Return [x, y] of the center of cell containing provided text 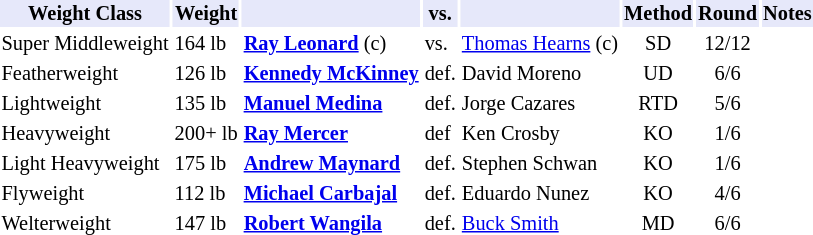
Method [658, 14]
126 lb [206, 74]
175 lb [206, 164]
Weight Class [85, 14]
Round [728, 14]
RTD [658, 104]
200+ lb [206, 134]
Weight [206, 14]
Kennedy McKinney [331, 74]
135 lb [206, 104]
Michael Carbajal [331, 194]
Jorge Cazares [540, 104]
112 lb [206, 194]
Lightweight [85, 104]
Manuel Medina [331, 104]
Heavyweight [85, 134]
5/6 [728, 104]
Andrew Maynard [331, 164]
UD [658, 74]
Eduardo Nunez [540, 194]
12/12 [728, 44]
David Moreno [540, 74]
164 lb [206, 44]
Stephen Schwan [540, 164]
Flyweight [85, 194]
Ray Mercer [331, 134]
Ken Crosby [540, 134]
Light Heavyweight [85, 164]
def [440, 134]
6/6 [728, 74]
Ray Leonard (c) [331, 44]
SD [658, 44]
Featherweight [85, 74]
Thomas Hearns (c) [540, 44]
Super Middleweight [85, 44]
4/6 [728, 194]
